For the text-containing cell, return its midpoint in (x, y) coordinate format. 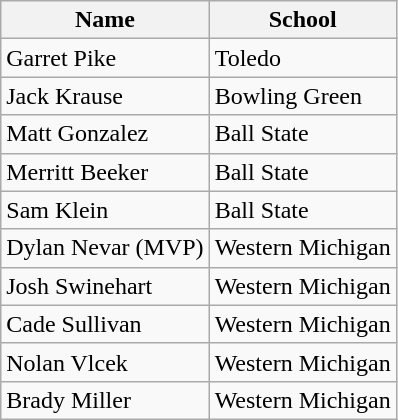
Josh Swinehart (105, 286)
Bowling Green (302, 96)
Toledo (302, 58)
Nolan Vlcek (105, 362)
Garret Pike (105, 58)
Name (105, 20)
School (302, 20)
Jack Krause (105, 96)
Sam Klein (105, 210)
Brady Miller (105, 400)
Dylan Nevar (MVP) (105, 248)
Cade Sullivan (105, 324)
Matt Gonzalez (105, 134)
Merritt Beeker (105, 172)
